From the cell containing the given text, extract its center point as [x, y] coordinate. 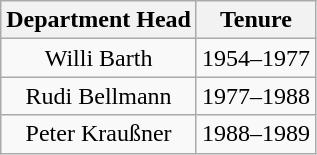
Peter Kraußner [99, 134]
1977–1988 [256, 96]
1988–1989 [256, 134]
Tenure [256, 20]
Rudi Bellmann [99, 96]
1954–1977 [256, 58]
Department Head [99, 20]
Willi Barth [99, 58]
